Find where the given text appears and provide that cell's center as (x, y) coordinate. 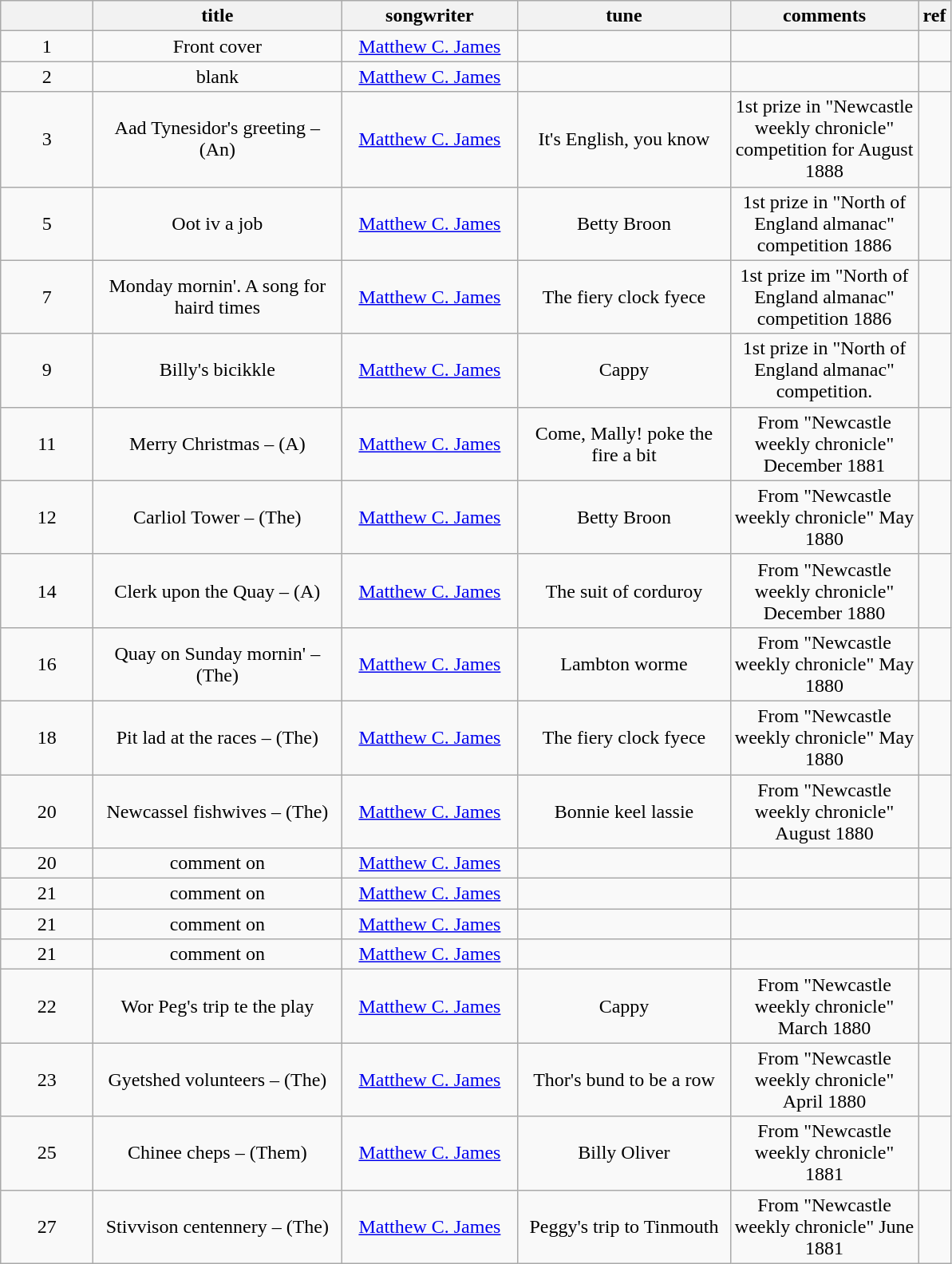
Carliol Tower – (The) (217, 517)
songwriter (429, 16)
Wor Peg's trip te the play (217, 1006)
Stivvison centennery – (The) (217, 1226)
From "Newcastle weekly chronicle" April 1880 (824, 1080)
16 (47, 664)
11 (47, 444)
Merry Christmas – (A) (217, 444)
Newcassel fishwives – (The) (217, 811)
Lambton worme (624, 664)
From "Newcastle weekly chronicle" August 1880 (824, 811)
Gyetshed volunteers – (The) (217, 1080)
25 (47, 1153)
1st prize in "Newcastle weekly chronicle" competition for August 1888 (824, 139)
The suit of corduroy (624, 591)
Clerk upon the Quay – (A) (217, 591)
1st prize in "North of England almanac" competition. (824, 370)
Aad Tynesidor's greeting – (An) (217, 139)
Monday mornin'. A song for haird times (217, 297)
Bonnie keel lassie (624, 811)
5 (47, 223)
Pit lad at the races – (The) (217, 737)
From "Newcastle weekly chronicle" December 1880 (824, 591)
From "Newcastle weekly chronicle" 1881 (824, 1153)
Chinee cheps – (Them) (217, 1153)
27 (47, 1226)
18 (47, 737)
3 (47, 139)
From "Newcastle weekly chronicle" December 1881 (824, 444)
From "Newcastle weekly chronicle" March 1880 (824, 1006)
23 (47, 1080)
1st prize im "North of England almanac" competition 1886 (824, 297)
1 (47, 46)
Billy Oliver (624, 1153)
Thor's bund to be a row (624, 1080)
Oot iv a job (217, 223)
1st prize in "North of England almanac" competition 1886 (824, 223)
Peggy's trip to Tinmouth (624, 1226)
ref (934, 16)
7 (47, 297)
tune (624, 16)
14 (47, 591)
comments (824, 16)
Quay on Sunday mornin' – (The) (217, 664)
Billy's bicikkle (217, 370)
Come, Mally! poke the fire a bit (624, 444)
12 (47, 517)
It's English, you know (624, 139)
2 (47, 77)
From "Newcastle weekly chronicle" June 1881 (824, 1226)
blank (217, 77)
Front cover (217, 46)
9 (47, 370)
22 (47, 1006)
title (217, 16)
